Search for the cell housing the specified text and yield its [X, Y] center coordinate. 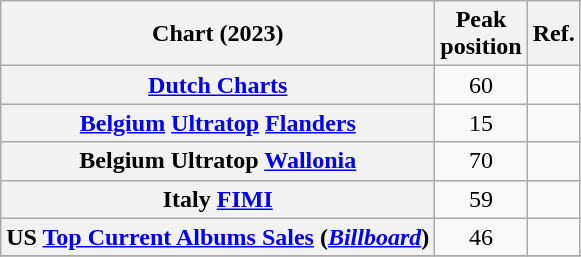
Dutch Charts [218, 85]
60 [481, 85]
Ref. [554, 34]
Italy FIMI [218, 199]
46 [481, 237]
Belgium Ultratop Flanders [218, 123]
70 [481, 161]
59 [481, 199]
Belgium Ultratop Wallonia [218, 161]
US Top Current Albums Sales (Billboard) [218, 237]
Chart (2023) [218, 34]
15 [481, 123]
Peak position [481, 34]
